Pinpoint the cell where the given text exists, returning its [x, y] midpoint coordinate. 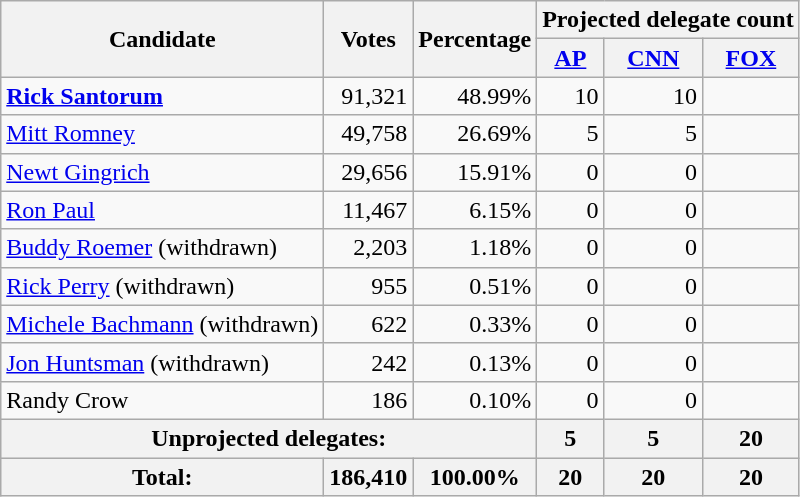
0.13% [475, 362]
Randy Crow [162, 400]
Mitt Romney [162, 134]
242 [368, 362]
Rick Santorum [162, 96]
Buddy Roemer (withdrawn) [162, 248]
Michele Bachmann (withdrawn) [162, 324]
Rick Perry (withdrawn) [162, 286]
100.00% [475, 477]
Projected delegate count [668, 20]
26.69% [475, 134]
Ron Paul [162, 210]
186,410 [368, 477]
AP [570, 58]
29,656 [368, 172]
0.33% [475, 324]
Percentage [475, 39]
CNN [654, 58]
Total: [162, 477]
Jon Huntsman (withdrawn) [162, 362]
Newt Gingrich [162, 172]
Candidate [162, 39]
1.18% [475, 248]
11,467 [368, 210]
91,321 [368, 96]
Unprojected delegates: [269, 438]
6.15% [475, 210]
0.51% [475, 286]
49,758 [368, 134]
48.99% [475, 96]
FOX [752, 58]
15.91% [475, 172]
0.10% [475, 400]
955 [368, 286]
2,203 [368, 248]
Votes [368, 39]
186 [368, 400]
622 [368, 324]
